Return [x, y] of the center of cell containing provided text 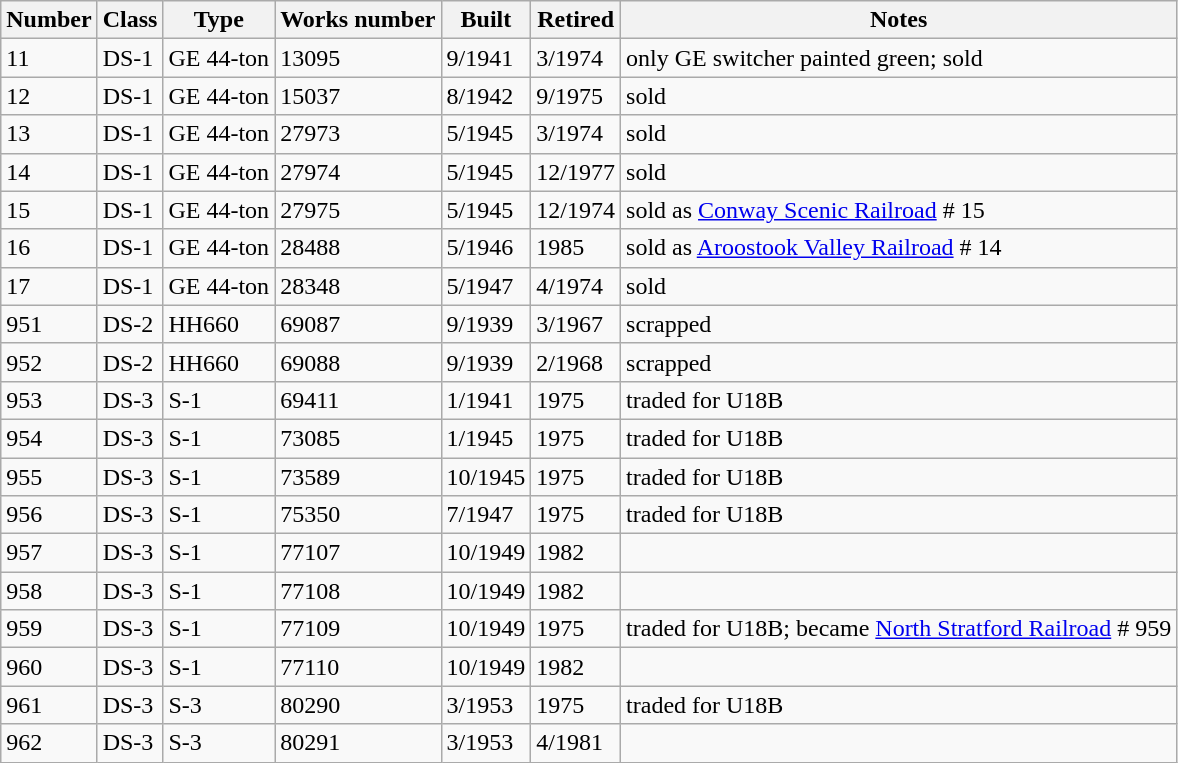
956 [49, 515]
13095 [358, 58]
Type [219, 20]
Built [486, 20]
77110 [358, 667]
Notes [899, 20]
16 [49, 248]
Class [130, 20]
9/1941 [486, 58]
28488 [358, 248]
10/1945 [486, 477]
955 [49, 477]
4/1981 [576, 743]
27974 [358, 172]
3/1967 [576, 324]
5/1946 [486, 248]
73085 [358, 438]
17 [49, 286]
69087 [358, 324]
27975 [358, 210]
14 [49, 172]
1985 [576, 248]
27973 [358, 134]
80291 [358, 743]
5/1947 [486, 286]
960 [49, 667]
952 [49, 362]
1/1941 [486, 400]
954 [49, 438]
4/1974 [576, 286]
9/1975 [576, 96]
80290 [358, 705]
69088 [358, 362]
953 [49, 400]
28348 [358, 286]
77108 [358, 591]
77109 [358, 629]
69411 [358, 400]
Retired [576, 20]
12 [49, 96]
traded for U18B; became North Stratford Railroad # 959 [899, 629]
sold as Conway Scenic Railroad # 15 [899, 210]
13 [49, 134]
11 [49, 58]
Works number [358, 20]
959 [49, 629]
12/1974 [576, 210]
12/1977 [576, 172]
15037 [358, 96]
15 [49, 210]
8/1942 [486, 96]
75350 [358, 515]
only GE switcher painted green; sold [899, 58]
7/1947 [486, 515]
sold as Aroostook Valley Railroad # 14 [899, 248]
2/1968 [576, 362]
73589 [358, 477]
951 [49, 324]
961 [49, 705]
957 [49, 553]
Number [49, 20]
962 [49, 743]
1/1945 [486, 438]
958 [49, 591]
77107 [358, 553]
